From the cell containing the given text, extract its center point as (X, Y) coordinate. 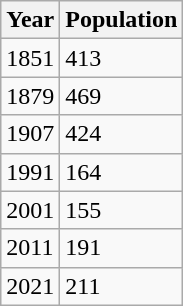
Population (122, 20)
Year (30, 20)
155 (122, 210)
1991 (30, 172)
469 (122, 96)
191 (122, 248)
413 (122, 58)
2011 (30, 248)
1879 (30, 96)
1851 (30, 58)
164 (122, 172)
211 (122, 286)
1907 (30, 134)
2021 (30, 286)
424 (122, 134)
2001 (30, 210)
